Pinpoint the cell where the given text exists, returning its (X, Y) midpoint coordinate. 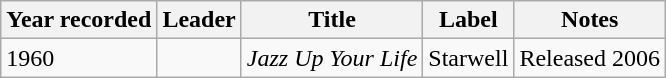
Label (468, 20)
Released 2006 (590, 58)
Leader (199, 20)
Title (332, 20)
1960 (79, 58)
Notes (590, 20)
Starwell (468, 58)
Jazz Up Your Life (332, 58)
Year recorded (79, 20)
